Pinpoint the cell where the given text exists, returning its [X, Y] midpoint coordinate. 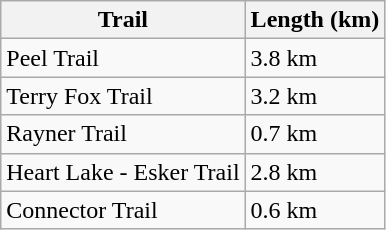
Heart Lake - Esker Trail [123, 172]
0.7 km [315, 134]
Peel Trail [123, 58]
Connector Trail [123, 210]
3.8 km [315, 58]
2.8 km [315, 172]
3.2 km [315, 96]
Rayner Trail [123, 134]
Length (km) [315, 20]
0.6 km [315, 210]
Trail [123, 20]
Terry Fox Trail [123, 96]
